Find where the given text appears and provide that cell's center as (x, y) coordinate. 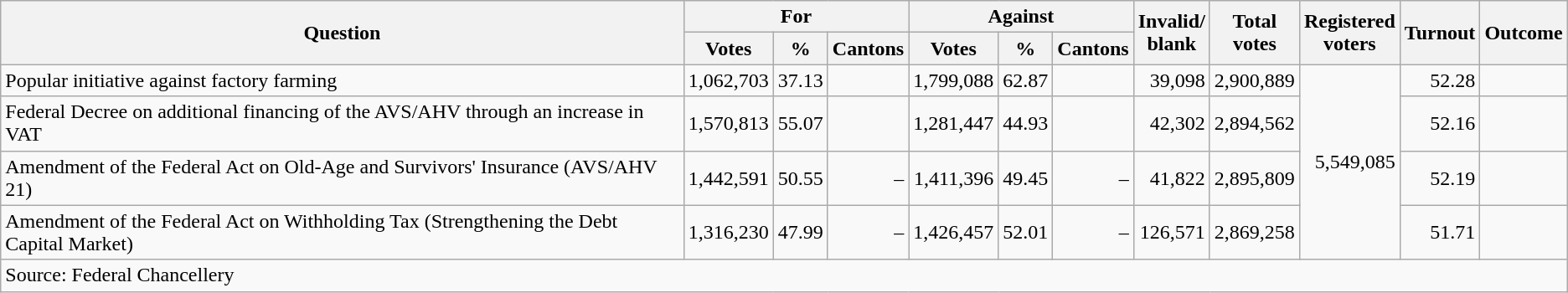
Registeredvoters (1349, 33)
37.13 (801, 80)
5,549,085 (1349, 162)
52.28 (1440, 80)
47.99 (801, 233)
Against (1022, 17)
44.93 (1025, 124)
For (796, 17)
126,571 (1171, 233)
62.87 (1025, 80)
1,570,813 (729, 124)
Amendment of the Federal Act on Old-Age and Survivors' Insurance (AVS/AHV 21) (342, 177)
1,799,088 (953, 80)
2,895,809 (1255, 177)
52.16 (1440, 124)
1,316,230 (729, 233)
2,869,258 (1255, 233)
2,894,562 (1255, 124)
49.45 (1025, 177)
Invalid/blank (1171, 33)
1,442,591 (729, 177)
Outcome (1524, 33)
55.07 (801, 124)
1,281,447 (953, 124)
Totalvotes (1255, 33)
1,411,396 (953, 177)
Popular initiative against factory farming (342, 80)
Source: Federal Chancellery (784, 275)
1,062,703 (729, 80)
Question (342, 33)
50.55 (801, 177)
2,900,889 (1255, 80)
Federal Decree on additional financing of the AVS/AHV through an increase in VAT (342, 124)
39,098 (1171, 80)
Turnout (1440, 33)
51.71 (1440, 233)
52.01 (1025, 233)
1,426,457 (953, 233)
42,302 (1171, 124)
Amendment of the Federal Act on Withholding Tax (Strengthening the Debt Capital Market) (342, 233)
52.19 (1440, 177)
41,822 (1171, 177)
